Extract the (x, y) coordinate from the center of the cell holding the provided text.  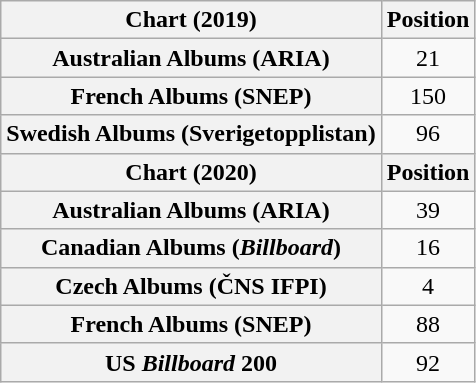
Chart (2019) (191, 20)
Chart (2020) (191, 172)
Swedish Albums (Sverigetopplistan) (191, 134)
92 (428, 362)
88 (428, 324)
4 (428, 286)
150 (428, 96)
Canadian Albums (Billboard) (191, 248)
16 (428, 248)
US Billboard 200 (191, 362)
39 (428, 210)
96 (428, 134)
21 (428, 58)
Czech Albums (ČNS IFPI) (191, 286)
